Detect which cell encompasses the target text, then output its [X, Y] center coordinate. 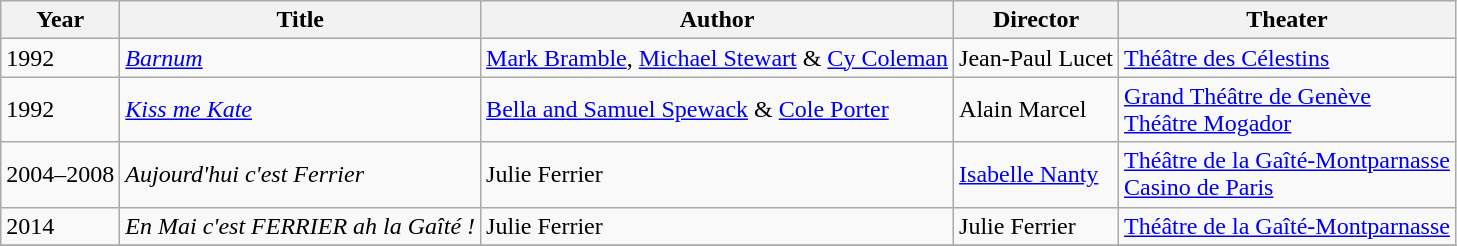
En Mai c'est FERRIER ah la Gaîté ! [300, 226]
Grand Théâtre de GenèveThéâtre Mogador [1288, 110]
Aujourd'hui c'est Ferrier [300, 174]
Jean-Paul Lucet [1036, 58]
Théâtre de la Gaîté-Montparnasse [1288, 226]
2014 [60, 226]
2004–2008 [60, 174]
Year [60, 20]
Director [1036, 20]
Author [718, 20]
Théâtre de la Gaîté-MontparnasseCasino de Paris [1288, 174]
Theater [1288, 20]
Théâtre des Célestins [1288, 58]
Title [300, 20]
Mark Bramble, Michael Stewart & Cy Coleman [718, 58]
Alain Marcel [1036, 110]
Isabelle Nanty [1036, 174]
Kiss me Kate [300, 110]
Barnum [300, 58]
Bella and Samuel Spewack & Cole Porter [718, 110]
